Detect which cell encompasses the target text, then output its (X, Y) center coordinate. 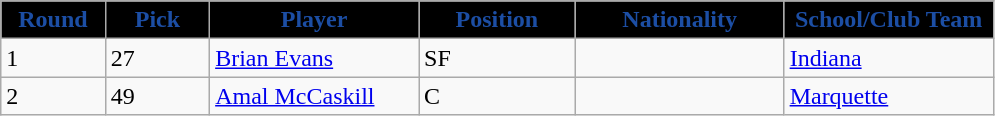
1 (53, 58)
Nationality (680, 20)
49 (157, 96)
Amal McCaskill (314, 96)
C (498, 96)
Indiana (888, 58)
Round (53, 20)
SF (498, 58)
Player (314, 20)
Position (498, 20)
2 (53, 96)
Brian Evans (314, 58)
School/Club Team (888, 20)
27 (157, 58)
Marquette (888, 96)
Pick (157, 20)
